Identify which cell holds the provided text, then report its [x, y] central coordinate. 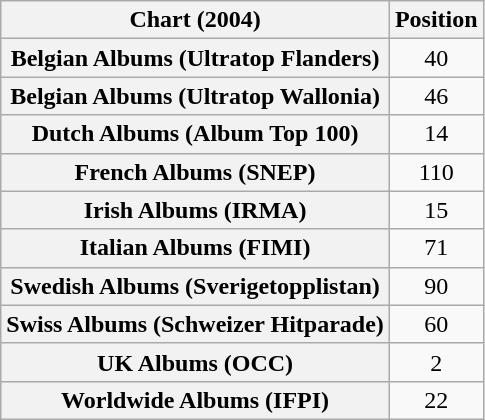
Swiss Albums (Schweizer Hitparade) [196, 324]
Dutch Albums (Album Top 100) [196, 134]
90 [436, 286]
46 [436, 96]
2 [436, 362]
15 [436, 210]
Swedish Albums (Sverigetopplistan) [196, 286]
40 [436, 58]
Belgian Albums (Ultratop Flanders) [196, 58]
Irish Albums (IRMA) [196, 210]
Worldwide Albums (IFPI) [196, 400]
71 [436, 248]
Chart (2004) [196, 20]
French Albums (SNEP) [196, 172]
60 [436, 324]
22 [436, 400]
Italian Albums (FIMI) [196, 248]
Position [436, 20]
110 [436, 172]
UK Albums (OCC) [196, 362]
Belgian Albums (Ultratop Wallonia) [196, 96]
14 [436, 134]
